Search for the cell housing the specified text and yield its [X, Y] center coordinate. 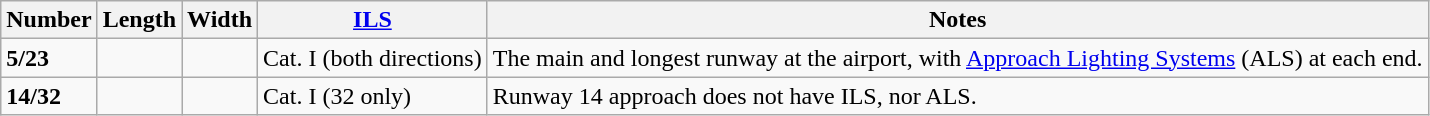
Width [220, 20]
Length [139, 20]
Runway 14 approach does not have ILS, nor ALS. [958, 96]
Notes [958, 20]
Cat. I (32 only) [373, 96]
The main and longest runway at the airport, with Approach Lighting Systems (ALS) at each end. [958, 58]
ILS [373, 20]
Cat. I (both directions) [373, 58]
5/23 [49, 58]
Number [49, 20]
14/32 [49, 96]
